Pinpoint the cell where the given text exists, returning its (X, Y) midpoint coordinate. 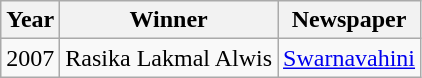
Winner (169, 20)
Year (30, 20)
Swarnavahini (350, 58)
Rasika Lakmal Alwis (169, 58)
2007 (30, 58)
Newspaper (350, 20)
